Extract the [X, Y] coordinate from the center of the cell holding the provided text.  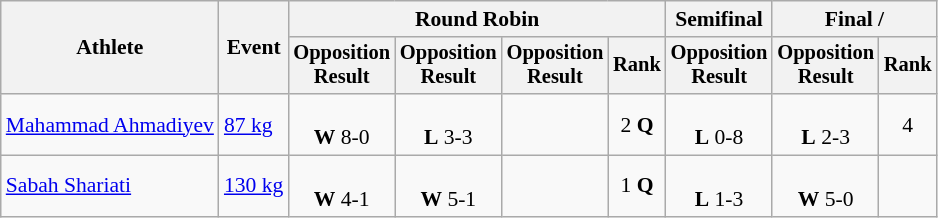
Sabah Shariati [110, 186]
L 0-8 [720, 124]
W 4-1 [342, 186]
Athlete [110, 48]
Mahammad Ahmadiyev [110, 124]
W 5-0 [826, 186]
Final / [854, 19]
Round Robin [476, 19]
W 5-1 [448, 186]
W 8-0 [342, 124]
130 kg [254, 186]
L 1-3 [720, 186]
2 Q [637, 124]
1 Q [637, 186]
4 [908, 124]
L 3-3 [448, 124]
L 2-3 [826, 124]
87 kg [254, 124]
Semifinal [720, 19]
Event [254, 48]
